Search for the cell housing the specified text and yield its [X, Y] center coordinate. 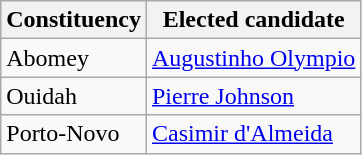
Pierre Johnson [253, 96]
Porto-Novo [74, 134]
Augustinho Olympio [253, 58]
Casimir d'Almeida [253, 134]
Elected candidate [253, 20]
Abomey [74, 58]
Ouidah [74, 96]
Constituency [74, 20]
